Locate the cell with the specified text and output its (x, y) center coordinate. 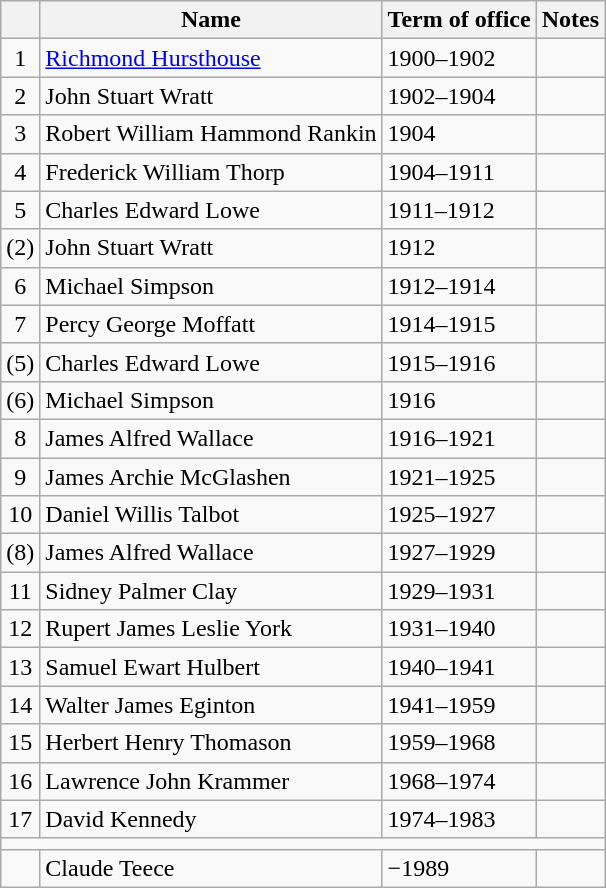
10 (20, 515)
1904–1911 (459, 172)
6 (20, 286)
15 (20, 743)
12 (20, 629)
1916 (459, 400)
16 (20, 781)
2 (20, 96)
Richmond Hursthouse (211, 58)
8 (20, 438)
Claude Teece (211, 868)
(2) (20, 248)
Walter James Eginton (211, 705)
Daniel Willis Talbot (211, 515)
14 (20, 705)
5 (20, 210)
1912 (459, 248)
13 (20, 667)
1916–1921 (459, 438)
(6) (20, 400)
Lawrence John Krammer (211, 781)
7 (20, 324)
David Kennedy (211, 819)
1941–1959 (459, 705)
−1989 (459, 868)
1959–1968 (459, 743)
Notes (570, 20)
1974–1983 (459, 819)
Robert William Hammond Rankin (211, 134)
1904 (459, 134)
Percy George Moffatt (211, 324)
1900–1902 (459, 58)
1929–1931 (459, 591)
1925–1927 (459, 515)
Samuel Ewart Hulbert (211, 667)
1927–1929 (459, 553)
Frederick William Thorp (211, 172)
Term of office (459, 20)
11 (20, 591)
1 (20, 58)
1902–1904 (459, 96)
1940–1941 (459, 667)
4 (20, 172)
Herbert Henry Thomason (211, 743)
1912–1914 (459, 286)
1921–1925 (459, 477)
(8) (20, 553)
3 (20, 134)
Name (211, 20)
(5) (20, 362)
Rupert James Leslie York (211, 629)
James Archie McGlashen (211, 477)
1968–1974 (459, 781)
1931–1940 (459, 629)
9 (20, 477)
1911–1912 (459, 210)
17 (20, 819)
1914–1915 (459, 324)
Sidney Palmer Clay (211, 591)
1915–1916 (459, 362)
